Capture the cell that displays the provided text and extract its [X, Y] central coordinate. 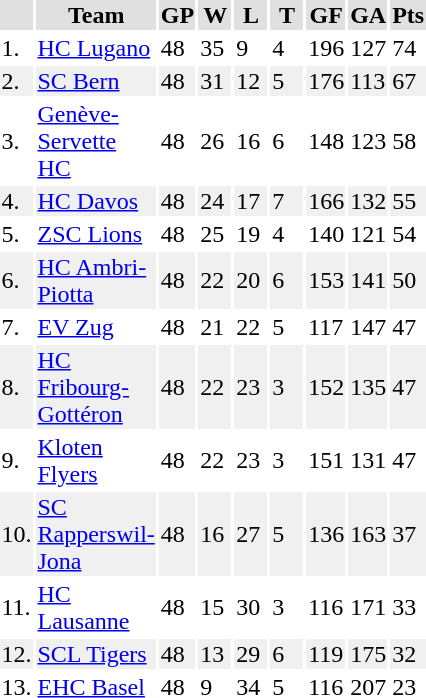
24 [216, 201]
166 [326, 201]
19 [252, 234]
151 [326, 460]
7 [288, 201]
37 [408, 534]
31 [216, 81]
GA [368, 15]
113 [368, 81]
29 [252, 654]
135 [368, 387]
67 [408, 81]
GP [177, 15]
3. [16, 141]
EV Zug [96, 327]
HC Lugano [96, 48]
196 [326, 48]
Kloten Flyers [96, 460]
T [288, 15]
54 [408, 234]
ZSC Lions [96, 234]
163 [368, 534]
35 [216, 48]
15 [216, 608]
132 [368, 201]
21 [216, 327]
55 [408, 201]
119 [326, 654]
74 [408, 48]
HC Davos [96, 201]
147 [368, 327]
175 [368, 654]
GF [326, 15]
20 [252, 280]
Pts [408, 15]
141 [368, 280]
131 [368, 460]
33 [408, 608]
30 [252, 608]
2. [16, 81]
12. [16, 654]
1. [16, 48]
9 [252, 48]
171 [368, 608]
153 [326, 280]
10. [16, 534]
152 [326, 387]
8. [16, 387]
HC Ambri-Piotta [96, 280]
117 [326, 327]
17 [252, 201]
5. [16, 234]
Team [96, 15]
148 [326, 141]
SC Rapperswil-Jona [96, 534]
25 [216, 234]
58 [408, 141]
SCL Tigers [96, 654]
6. [16, 280]
50 [408, 280]
SC Bern [96, 81]
123 [368, 141]
27 [252, 534]
26 [216, 141]
13 [216, 654]
4. [16, 201]
HC Fribourg-Gottéron [96, 387]
12 [252, 81]
140 [326, 234]
HC Lausanne [96, 608]
176 [326, 81]
121 [368, 234]
7. [16, 327]
136 [326, 534]
116 [326, 608]
127 [368, 48]
32 [408, 654]
L [252, 15]
9. [16, 460]
Genève-Servette HC [96, 141]
11. [16, 608]
W [216, 15]
